Scan for the cell matching the given text and deliver its [x, y] coordinate at center. 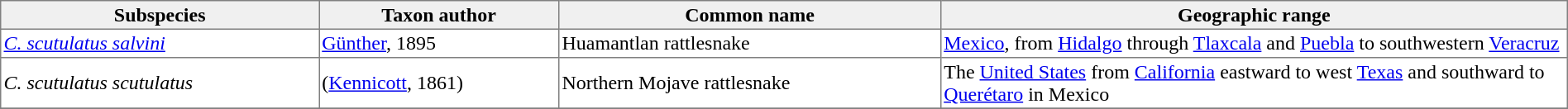
Günther, 1895 [439, 43]
Taxon author [439, 15]
(Kennicott, 1861) [439, 83]
Subspecies [160, 15]
C. scutulatus salvini [160, 43]
Common name [750, 15]
Mexico, from Hidalgo through Tlaxcala and Puebla to southwestern Veracruz [1254, 43]
The United States from California eastward to west Texas and southward to Querétaro in Mexico [1254, 83]
Northern Mojave rattlesnake [750, 83]
C. scutulatus scutulatus [160, 83]
Geographic range [1254, 15]
Huamantlan rattlesnake [750, 43]
